Locate the cell with the specified text and output its (x, y) center coordinate. 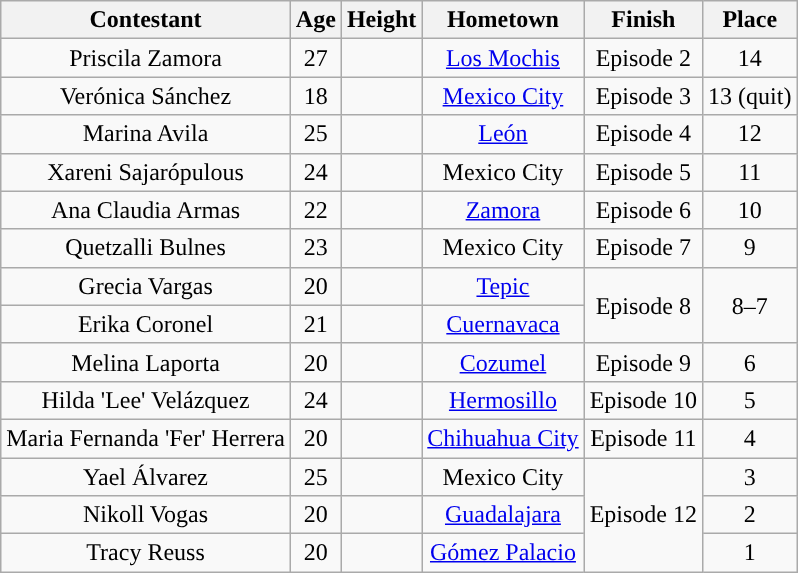
Episode 4 (643, 134)
Age (316, 20)
Hermosillo (503, 400)
Episode 5 (643, 172)
Marina Avila (146, 134)
Episode 2 (643, 58)
Tepic (503, 286)
23 (316, 248)
Gómez Palacio (503, 553)
18 (316, 96)
Los Mochis (503, 58)
2 (750, 515)
Zamora (503, 210)
12 (750, 134)
Chihuahua City (503, 438)
1 (750, 553)
Nikoll Vogas (146, 515)
10 (750, 210)
3 (750, 477)
14 (750, 58)
Episode 8 (643, 305)
Cuernavaca (503, 324)
Yael Álvarez (146, 477)
9 (750, 248)
Hometown (503, 20)
6 (750, 362)
Hilda 'Lee' Velázquez (146, 400)
Xareni Sajarópulous (146, 172)
Cozumel (503, 362)
Episode 3 (643, 96)
Grecia Vargas (146, 286)
Episode 10 (643, 400)
Height (381, 20)
Episode 12 (643, 515)
Place (750, 20)
4 (750, 438)
11 (750, 172)
Erika Coronel (146, 324)
21 (316, 324)
Verónica Sánchez (146, 96)
Priscila Zamora (146, 58)
Maria Fernanda 'Fer' Herrera (146, 438)
5 (750, 400)
Tracy Reuss (146, 553)
22 (316, 210)
Melina Laporta (146, 362)
Finish (643, 20)
27 (316, 58)
Ana Claudia Armas (146, 210)
Episode 11 (643, 438)
Episode 9 (643, 362)
Episode 6 (643, 210)
Guadalajara (503, 515)
Episode 7 (643, 248)
Quetzalli Bulnes (146, 248)
8–7 (750, 305)
13 (quit) (750, 96)
León (503, 134)
Contestant (146, 20)
